Detect which cell encompasses the target text, then output its (X, Y) center coordinate. 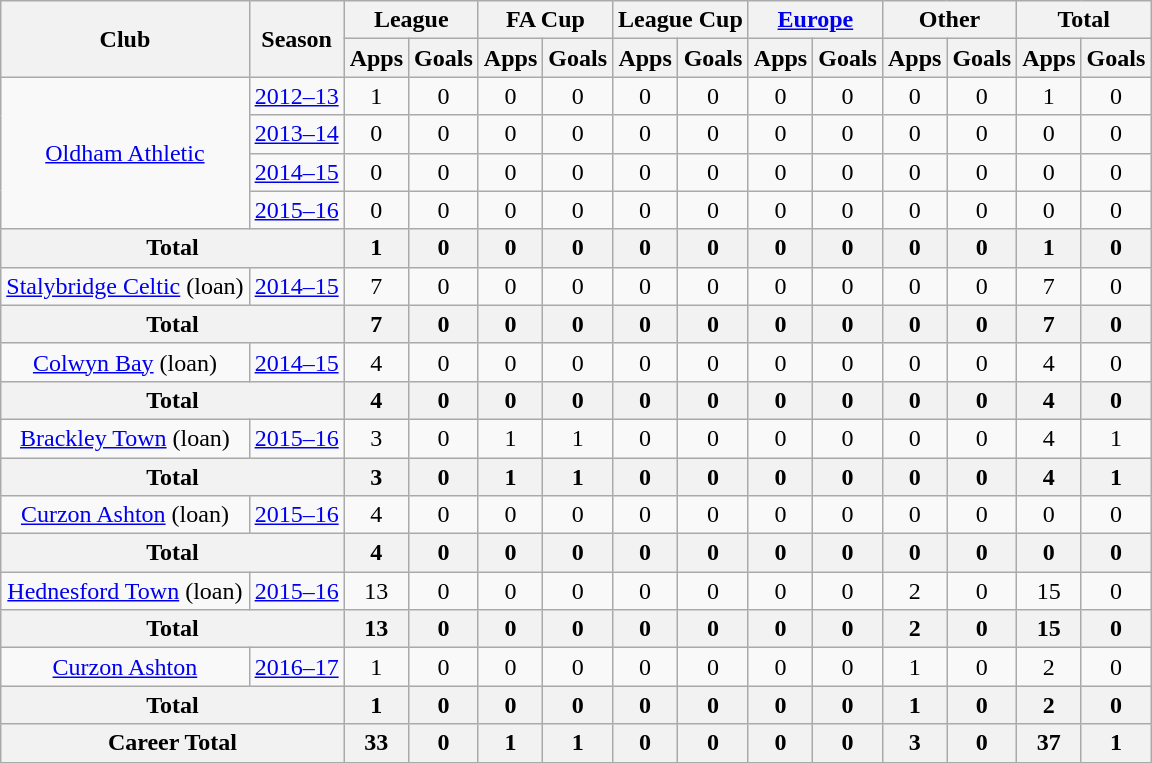
Club (125, 39)
Curzon Ashton (125, 667)
37 (1049, 743)
Oldham Athletic (125, 153)
33 (376, 743)
League (411, 20)
Career Total (172, 743)
Hednesford Town (loan) (125, 591)
Brackley Town (loan) (125, 438)
League Cup (681, 20)
2013–14 (296, 134)
Colwyn Bay (loan) (125, 362)
Europe (815, 20)
Stalybridge Celtic (loan) (125, 286)
2012–13 (296, 96)
Season (296, 39)
Other (949, 20)
Curzon Ashton (loan) (125, 515)
FA Cup (545, 20)
2016–17 (296, 667)
